Extract the [x, y] coordinate from the center of the cell holding the provided text.  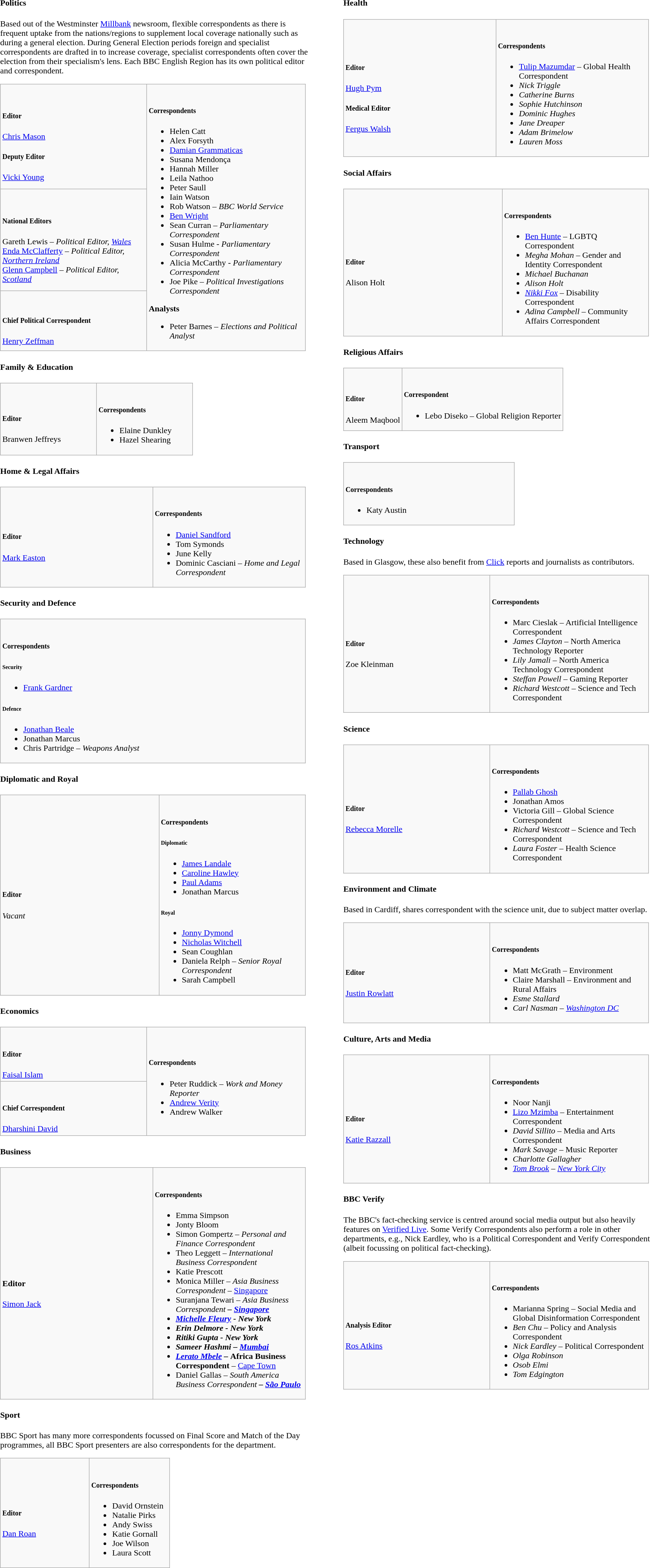
CorrespondentsSecurityFrank GardnerDefenceJonathan BealeJonathan MarcusChris Partridge – Weapons Analyst [153, 691]
EditorChris MasonDeputy EditorVicki Young [73, 136]
CorrespondentsElaine DunkleyHazel Shearing [145, 419]
EditorAleem Maqbool [373, 399]
CorrespondentsDaniel SandfordTom SymondsJune KellyDominic Casciani – Home and Legal Correspondent [229, 537]
EditorBranwen Jeffreys [48, 419]
EditorDan Roan [45, 1513]
CorrespondentsMatt McGrath – EnvironmentClaire Marshall – Environment and Rural AffairsEsme StallardCarl Nasman – Washington DC [569, 973]
EditorAlison Holt [423, 262]
EditorKatie Razzall [417, 1119]
Analysis EditorRos Atkins [417, 1326]
EditorSimon Jack [77, 1283]
CorrespondentLebo Diseko – Global Religion Reporter [483, 399]
EditorMark Easton [77, 537]
Chief CorrespondentDharshini David [73, 1108]
EditorHugh PymMedical EditorFergus Walsh [420, 88]
CorrespondentsPeter Ruddick – Work and Money ReporterAndrew VerityAndrew Walker [226, 1081]
EditorJustin Rowlatt [417, 973]
EditorFaisal Islam [73, 1054]
EditorRebecca Morelle [417, 809]
EditorZoe Kleinman [417, 644]
Chief Political CorrespondentHenry Zeffman [73, 321]
CorrespondentsDavid OrnsteinNatalie PirksAndy SwissKatie GornallJoe WilsonLaura Scott [130, 1513]
CorrespondentsKaty Austin [429, 494]
EditorVacant [79, 895]
